Output the (x, y) coordinate of the center of the cell containing the given text.  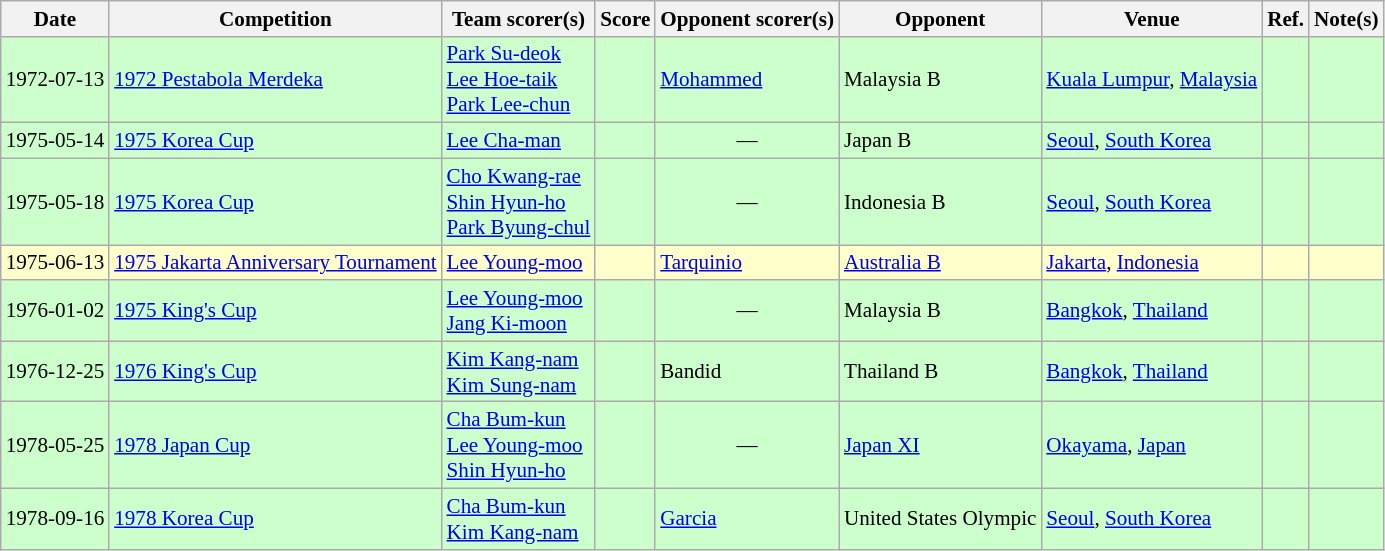
Japan XI (940, 445)
1978-09-16 (55, 518)
Jakarta, Indonesia (1152, 262)
Park Su-deok Lee Hoe-taik Park Lee-chun (519, 79)
1975-06-13 (55, 262)
Lee Young-moo Jang Ki-moon (519, 310)
Score (625, 18)
Opponent (940, 18)
Japan B (940, 140)
1975-05-14 (55, 140)
Indonesia B (940, 201)
1978 Japan Cup (275, 445)
1978-05-25 (55, 445)
1976-12-25 (55, 372)
Ref. (1286, 18)
Lee Cha-man (519, 140)
Competition (275, 18)
Bandid (747, 372)
1975-05-18 (55, 201)
1975 King's Cup (275, 310)
1976-01-02 (55, 310)
1976 King's Cup (275, 372)
Team scorer(s) (519, 18)
Thailand B (940, 372)
Garcia (747, 518)
1975 Jakarta Anniversary Tournament (275, 262)
Date (55, 18)
Cha Bum-kun Lee Young-moo Shin Hyun-ho (519, 445)
Cha Bum-kun Kim Kang-nam (519, 518)
Lee Young-moo (519, 262)
1972-07-13 (55, 79)
Opponent scorer(s) (747, 18)
United States Olympic (940, 518)
Australia B (940, 262)
1972 Pestabola Merdeka (275, 79)
Venue (1152, 18)
Kim Kang-nam Kim Sung-nam (519, 372)
Tarquinio (747, 262)
Mohammed (747, 79)
Cho Kwang-rae Shin Hyun-ho Park Byung-chul (519, 201)
Kuala Lumpur, Malaysia (1152, 79)
1978 Korea Cup (275, 518)
Note(s) (1346, 18)
Okayama, Japan (1152, 445)
